Output the (x, y) coordinate of the center of the cell containing the given text.  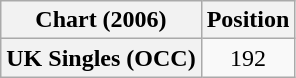
Position (248, 20)
Chart (2006) (101, 20)
UK Singles (OCC) (101, 58)
192 (248, 58)
